Return (X, Y) of the center of cell containing provided text 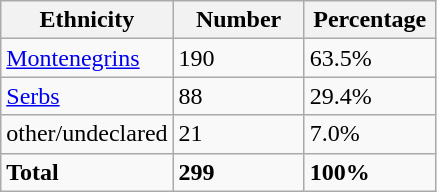
other/undeclared (87, 134)
Ethnicity (87, 20)
29.4% (370, 96)
299 (238, 172)
21 (238, 134)
Number (238, 20)
88 (238, 96)
190 (238, 58)
100% (370, 172)
Percentage (370, 20)
Montenegrins (87, 58)
Total (87, 172)
7.0% (370, 134)
63.5% (370, 58)
Serbs (87, 96)
